Return (X, Y) of the center of cell containing provided text 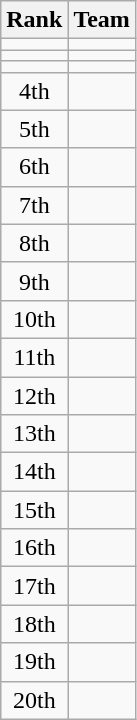
8th (34, 243)
20th (34, 700)
4th (34, 91)
16th (34, 548)
19th (34, 662)
11th (34, 357)
18th (34, 624)
14th (34, 472)
Team (102, 20)
Rank (34, 20)
7th (34, 205)
9th (34, 281)
5th (34, 129)
15th (34, 510)
10th (34, 319)
12th (34, 395)
13th (34, 434)
17th (34, 586)
6th (34, 167)
